Return [X, Y] of the center of cell containing provided text 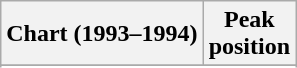
Chart (1993–1994) [102, 34]
Peak position [249, 34]
